Identify which cell holds the provided text, then report its (X, Y) central coordinate. 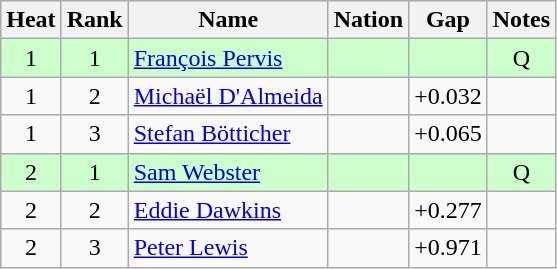
Stefan Bötticher (228, 134)
+0.065 (448, 134)
+0.971 (448, 248)
+0.277 (448, 210)
Rank (94, 20)
Michaël D'Almeida (228, 96)
+0.032 (448, 96)
Name (228, 20)
François Pervis (228, 58)
Sam Webster (228, 172)
Heat (31, 20)
Notes (521, 20)
Nation (368, 20)
Peter Lewis (228, 248)
Gap (448, 20)
Eddie Dawkins (228, 210)
